Provide the (x, y) coordinate of the cell's center where the given text is located.  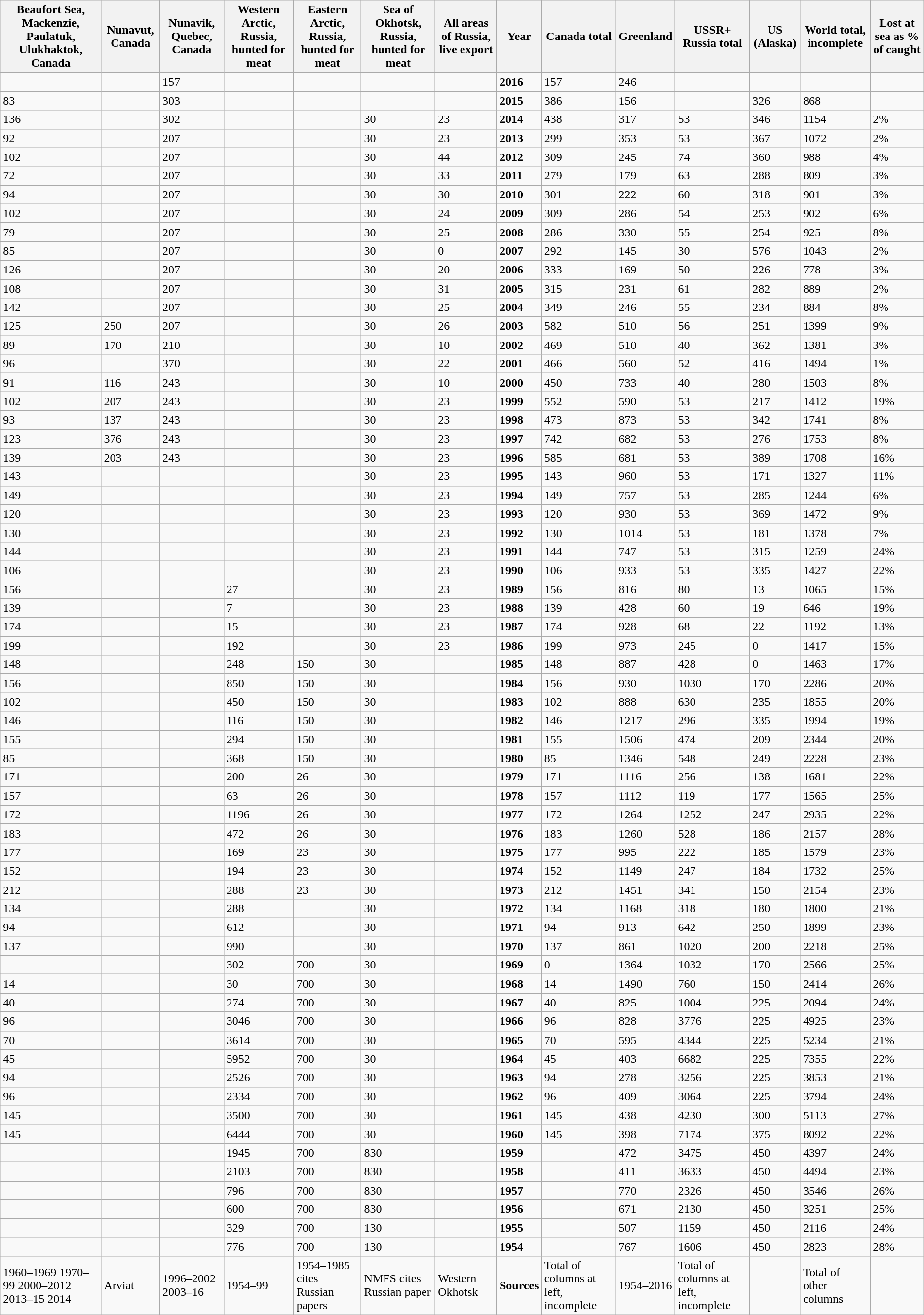
326 (775, 101)
3853 (835, 1078)
1116 (646, 777)
4230 (713, 1115)
3064 (713, 1096)
8092 (835, 1134)
2935 (835, 814)
600 (259, 1209)
1506 (646, 739)
1065 (835, 589)
235 (775, 702)
1378 (835, 533)
1708 (835, 458)
398 (646, 1134)
3251 (835, 1209)
Lost at sea as % of caught (897, 37)
7174 (713, 1134)
Greenland (646, 37)
74 (713, 157)
2008 (519, 232)
World total, incomplete (835, 37)
2823 (835, 1247)
2009 (519, 213)
1579 (835, 852)
1381 (835, 345)
300 (775, 1115)
409 (646, 1096)
1991 (519, 551)
466 (578, 364)
5113 (835, 1115)
16% (897, 458)
61 (713, 289)
2004 (519, 308)
15 (259, 627)
13% (897, 627)
210 (192, 345)
2344 (835, 739)
590 (646, 401)
1346 (646, 758)
3046 (259, 1021)
988 (835, 157)
1968 (519, 984)
2228 (835, 758)
1032 (713, 965)
973 (646, 646)
825 (646, 1003)
341 (713, 890)
933 (646, 570)
861 (646, 946)
1997 (519, 439)
All areas of Russia, live export (466, 37)
203 (130, 458)
1962 (519, 1096)
2154 (835, 890)
1998 (519, 420)
2015 (519, 101)
5952 (259, 1059)
292 (578, 251)
50 (713, 270)
370 (192, 364)
1565 (835, 796)
209 (775, 739)
1364 (646, 965)
3500 (259, 1115)
928 (646, 627)
1958 (519, 1171)
180 (775, 909)
Canada total (578, 37)
742 (578, 439)
136 (51, 119)
1985 (519, 664)
375 (775, 1134)
1451 (646, 890)
767 (646, 1247)
1043 (835, 251)
368 (259, 758)
3475 (713, 1153)
1014 (646, 533)
249 (775, 758)
747 (646, 551)
1987 (519, 627)
79 (51, 232)
1971 (519, 928)
2116 (835, 1228)
27 (259, 589)
254 (775, 232)
27% (897, 1115)
1999 (519, 401)
552 (578, 401)
231 (646, 289)
3776 (713, 1021)
6682 (713, 1059)
USSR+ Russia total (713, 37)
642 (713, 928)
US (Alaska) (775, 37)
1954–1985 cites Russian papers (328, 1285)
1259 (835, 551)
1154 (835, 119)
995 (646, 852)
595 (646, 1040)
582 (578, 326)
1196 (259, 814)
416 (775, 364)
1960–1969 1970–99 2000–2012 2013–15 2014 (51, 1285)
1990 (519, 570)
5234 (835, 1040)
279 (578, 176)
194 (259, 871)
7 (259, 608)
646 (835, 608)
1963 (519, 1078)
2007 (519, 251)
2334 (259, 1096)
760 (713, 984)
2016 (519, 82)
1606 (713, 1247)
1984 (519, 683)
1004 (713, 1003)
1753 (835, 439)
299 (578, 138)
346 (775, 119)
548 (713, 758)
186 (775, 833)
Nunavik, Quebec, Canada (192, 37)
776 (259, 1247)
2566 (835, 965)
2326 (713, 1190)
185 (775, 852)
54 (713, 213)
285 (775, 495)
1192 (835, 627)
93 (51, 420)
2012 (519, 157)
1993 (519, 514)
330 (646, 232)
31 (466, 289)
796 (259, 1190)
1252 (713, 814)
2011 (519, 176)
1986 (519, 646)
248 (259, 664)
1974 (519, 871)
1412 (835, 401)
56 (713, 326)
Eastern Arctic, Russia, hunted for meat (328, 37)
217 (775, 401)
4344 (713, 1040)
333 (578, 270)
11% (897, 476)
282 (775, 289)
1977 (519, 814)
2003 (519, 326)
1983 (519, 702)
1168 (646, 909)
3546 (835, 1190)
1399 (835, 326)
1020 (713, 946)
960 (646, 476)
52 (713, 364)
585 (578, 458)
1427 (835, 570)
4925 (835, 1021)
91 (51, 383)
125 (51, 326)
1503 (835, 383)
3256 (713, 1078)
884 (835, 308)
1800 (835, 909)
4397 (835, 1153)
925 (835, 232)
303 (192, 101)
13 (775, 589)
276 (775, 439)
274 (259, 1003)
2130 (713, 1209)
1899 (835, 928)
2526 (259, 1078)
1855 (835, 702)
1954–2016 (646, 1285)
2218 (835, 946)
4494 (835, 1171)
1973 (519, 890)
1954 (519, 1247)
342 (775, 420)
1417 (835, 646)
83 (51, 101)
1959 (519, 1153)
868 (835, 101)
469 (578, 345)
1112 (646, 796)
1260 (646, 833)
1995 (519, 476)
828 (646, 1021)
376 (130, 439)
873 (646, 420)
733 (646, 383)
888 (646, 702)
1030 (713, 683)
Western Okhotsk (466, 1285)
1996 (519, 458)
1976 (519, 833)
1988 (519, 608)
181 (775, 533)
1681 (835, 777)
386 (578, 101)
770 (646, 1190)
889 (835, 289)
108 (51, 289)
360 (775, 157)
Sea of Okhotsk, Russia, hunted for meat (398, 37)
253 (775, 213)
681 (646, 458)
1975 (519, 852)
816 (646, 589)
2000 (519, 383)
278 (646, 1078)
Arviat (130, 1285)
301 (578, 194)
1979 (519, 777)
809 (835, 176)
369 (775, 514)
1964 (519, 1059)
1966 (519, 1021)
329 (259, 1228)
1978 (519, 796)
Sources (519, 1285)
1982 (519, 721)
1472 (835, 514)
Total of other columns (835, 1285)
1954–99 (259, 1285)
17% (897, 664)
1264 (646, 814)
192 (259, 646)
1732 (835, 871)
1957 (519, 1190)
612 (259, 928)
280 (775, 383)
2414 (835, 984)
2013 (519, 138)
1149 (646, 871)
1956 (519, 1209)
3614 (259, 1040)
2006 (519, 270)
1955 (519, 1228)
1996–20022003–16 (192, 1285)
2002 (519, 345)
294 (259, 739)
33 (466, 176)
1463 (835, 664)
138 (775, 777)
226 (775, 270)
682 (646, 439)
2005 (519, 289)
123 (51, 439)
68 (713, 627)
1159 (713, 1228)
1217 (646, 721)
24 (466, 213)
317 (646, 119)
528 (713, 833)
2001 (519, 364)
1970 (519, 946)
256 (713, 777)
913 (646, 928)
251 (775, 326)
2286 (835, 683)
Western Arctic, Russia, hunted for meat (259, 37)
576 (775, 251)
1244 (835, 495)
19 (775, 608)
901 (835, 194)
1960 (519, 1134)
1945 (259, 1153)
403 (646, 1059)
4% (897, 157)
7% (897, 533)
89 (51, 345)
362 (775, 345)
184 (775, 871)
474 (713, 739)
560 (646, 364)
2157 (835, 833)
1327 (835, 476)
473 (578, 420)
Nunavut, Canada (130, 37)
80 (713, 589)
367 (775, 138)
1961 (519, 1115)
778 (835, 270)
179 (646, 176)
887 (646, 664)
2010 (519, 194)
1965 (519, 1040)
72 (51, 176)
671 (646, 1209)
1989 (519, 589)
44 (466, 157)
389 (775, 458)
353 (646, 138)
507 (646, 1228)
Beaufort Sea, Mackenzie, Paulatuk, Ulukhaktok, Canada (51, 37)
1494 (835, 364)
126 (51, 270)
630 (713, 702)
902 (835, 213)
2103 (259, 1171)
234 (775, 308)
1490 (646, 984)
1741 (835, 420)
3633 (713, 1171)
1072 (835, 138)
1969 (519, 965)
850 (259, 683)
1972 (519, 909)
990 (259, 946)
2014 (519, 119)
7355 (835, 1059)
1% (897, 364)
411 (646, 1171)
1980 (519, 758)
757 (646, 495)
92 (51, 138)
NMFS cites Russian paper (398, 1285)
2094 (835, 1003)
296 (713, 721)
349 (578, 308)
142 (51, 308)
119 (713, 796)
1981 (519, 739)
Year (519, 37)
1967 (519, 1003)
6444 (259, 1134)
1992 (519, 533)
20 (466, 270)
3794 (835, 1096)
